For the text-containing cell, return its midpoint in (x, y) coordinate format. 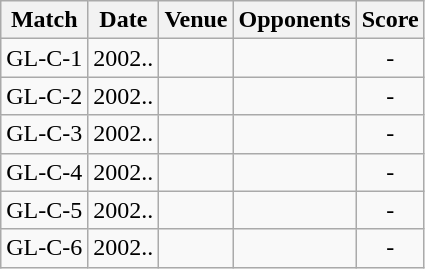
GL-C-6 (44, 248)
Score (390, 20)
Match (44, 20)
Date (124, 20)
Opponents (294, 20)
GL-C-3 (44, 134)
GL-C-4 (44, 172)
GL-C-5 (44, 210)
GL-C-1 (44, 58)
GL-C-2 (44, 96)
Venue (196, 20)
